Scan for the cell matching the given text and deliver its (x, y) coordinate at center. 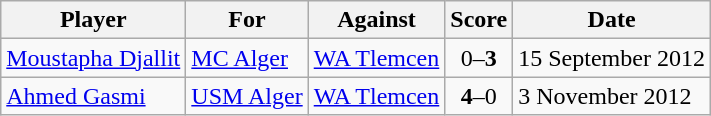
Player (94, 20)
3 November 2012 (612, 96)
MC Alger (247, 58)
15 September 2012 (612, 58)
4–0 (479, 96)
USM Alger (247, 96)
Date (612, 20)
Score (479, 20)
0–3 (479, 58)
For (247, 20)
Against (376, 20)
Ahmed Gasmi (94, 96)
Moustapha Djallit (94, 58)
